Return [x, y] of the center of cell containing provided text 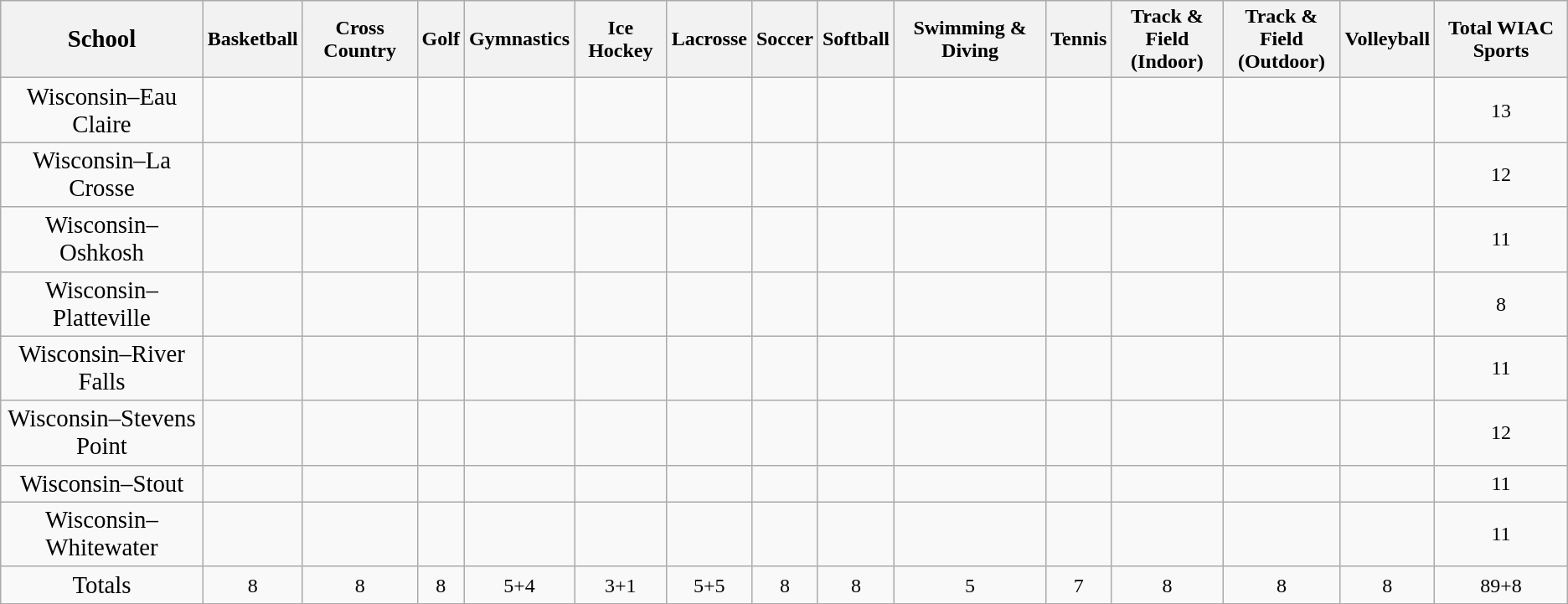
Wisconsin–Platteville [102, 303]
89+8 [1501, 585]
Swimming & Diving [970, 39]
Wisconsin–Oshkosh [102, 240]
13 [1501, 111]
Tennis [1079, 39]
5+5 [709, 585]
Softball [856, 39]
Wisconsin–La Crosse [102, 174]
Ice Hockey [622, 39]
Soccer [784, 39]
Track & Field(Indoor) [1168, 39]
Wisconsin–River Falls [102, 369]
Track & Field(Outdoor) [1282, 39]
Cross Country [360, 39]
3+1 [622, 585]
Totals [102, 585]
7 [1079, 585]
5 [970, 585]
Volleyball [1387, 39]
Lacrosse [709, 39]
Wisconsin–Whitewater [102, 534]
5+4 [519, 585]
Wisconsin–Stevens Point [102, 432]
Basketball [253, 39]
Gymnastics [519, 39]
Total WIAC Sports [1501, 39]
Wisconsin–Stout [102, 483]
School [102, 39]
Wisconsin–Eau Claire [102, 111]
Golf [441, 39]
